Search for the cell housing the specified text and yield its [x, y] center coordinate. 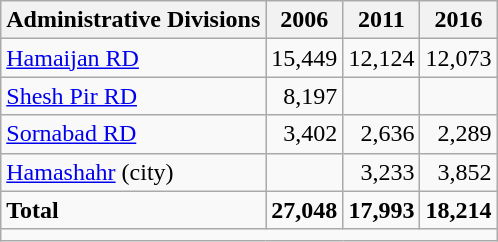
Hamaijan RD [134, 58]
8,197 [304, 96]
2,636 [382, 134]
27,048 [304, 210]
18,214 [458, 210]
3,233 [382, 172]
Administrative Divisions [134, 20]
Shesh Pir RD [134, 96]
12,073 [458, 58]
12,124 [382, 58]
Total [134, 210]
3,402 [304, 134]
2006 [304, 20]
2011 [382, 20]
3,852 [458, 172]
2016 [458, 20]
2,289 [458, 134]
Sornabad RD [134, 134]
17,993 [382, 210]
Hamashahr (city) [134, 172]
15,449 [304, 58]
